Find where the given text appears and provide that cell's center as (X, Y) coordinate. 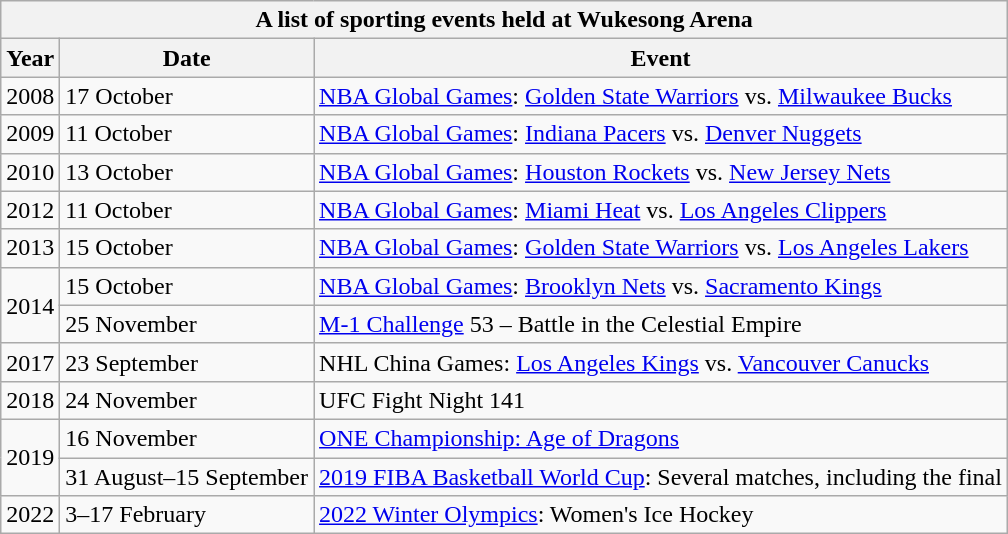
31 August–15 September (187, 477)
2017 (30, 362)
A list of sporting events held at Wukesong Arena (504, 20)
2013 (30, 248)
24 November (187, 400)
2022 Winter Olympics: Women's Ice Hockey (661, 515)
Year (30, 58)
2022 (30, 515)
2012 (30, 210)
2019 FIBA Basketball World Cup: Several matches, including the final (661, 477)
UFC Fight Night 141 (661, 400)
NBA Global Games: Golden State Warriors vs. Milwaukee Bucks (661, 96)
2009 (30, 134)
NBA Global Games: Brooklyn Nets vs. Sacramento Kings (661, 286)
NBA Global Games: Golden State Warriors vs. Los Angeles Lakers (661, 248)
17 October (187, 96)
NHL China Games: Los Angeles Kings vs. Vancouver Canucks (661, 362)
23 September (187, 362)
13 October (187, 172)
M-1 Challenge 53 – Battle in the Celestial Empire (661, 324)
2010 (30, 172)
Event (661, 58)
Date (187, 58)
16 November (187, 438)
NBA Global Games: Indiana Pacers vs. Denver Nuggets (661, 134)
2018 (30, 400)
NBA Global Games: Houston Rockets vs. New Jersey Nets (661, 172)
25 November (187, 324)
3–17 February (187, 515)
2008 (30, 96)
ONE Championship: Age of Dragons (661, 438)
2014 (30, 305)
NBA Global Games: Miami Heat vs. Los Angeles Clippers (661, 210)
2019 (30, 457)
